Extract the [X, Y] coordinate from the center of the cell holding the provided text.  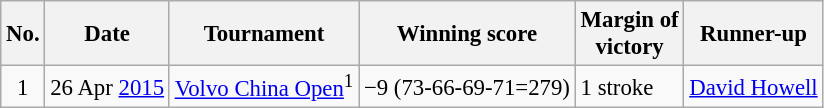
Volvo China Open1 [264, 87]
1 stroke [630, 87]
−9 (73-66-69-71=279) [468, 87]
Date [107, 34]
No. [23, 34]
Winning score [468, 34]
1 [23, 87]
Margin ofvictory [630, 34]
Tournament [264, 34]
David Howell [754, 87]
26 Apr 2015 [107, 87]
Runner-up [754, 34]
